Locate the cell with the specified text and output its (x, y) center coordinate. 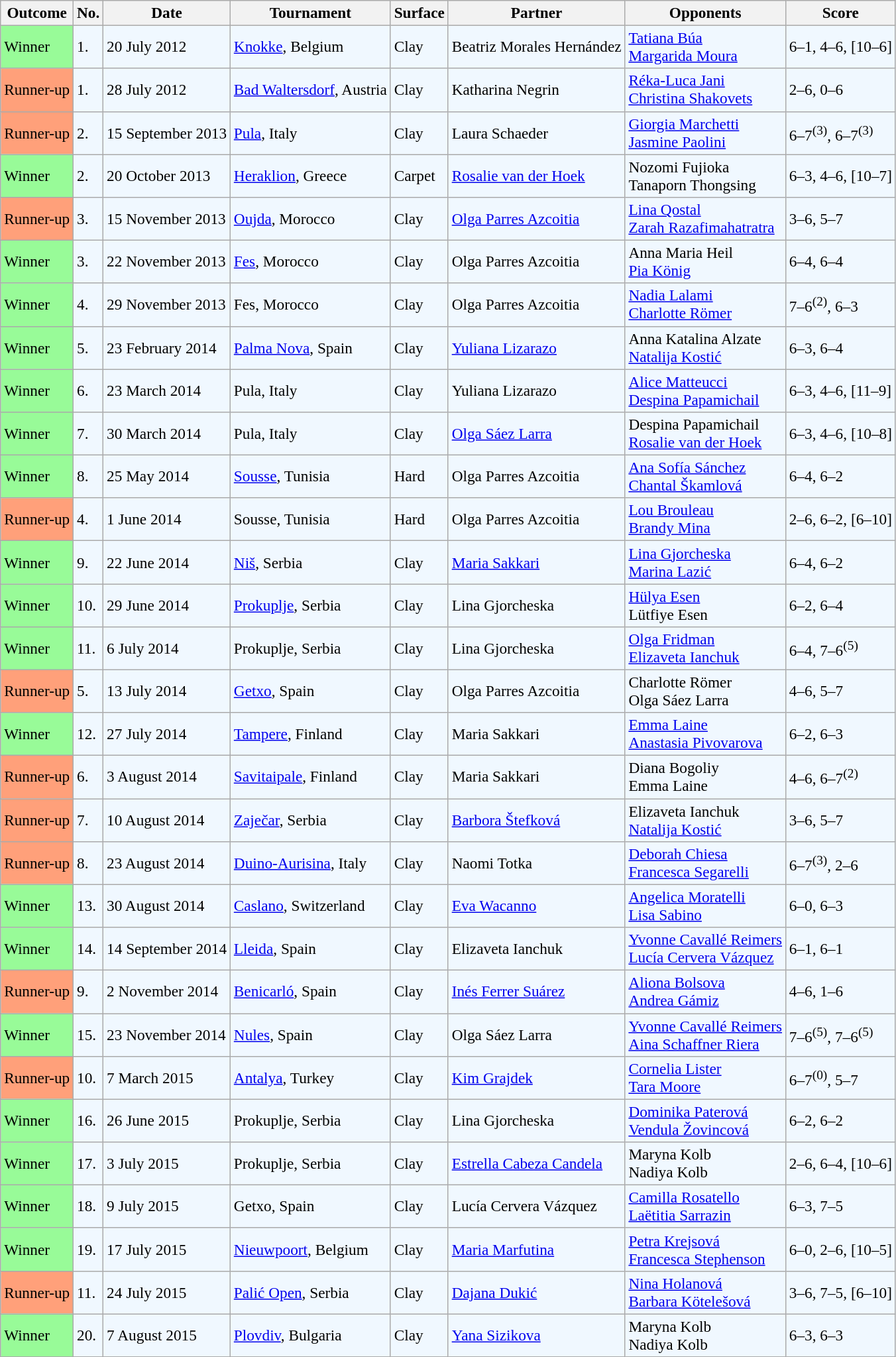
Rosalie van der Hoek (537, 175)
12. (89, 735)
Inés Ferrer Suárez (537, 992)
Camilla Rosatello Laëtitia Sarrazin (705, 1207)
Heraklion, Greece (310, 175)
6–1, 4–6, [10–6] (840, 46)
Elizaveta Ianchuk Natalija Kostić (705, 819)
Nina Holanová Barbara Kötelešová (705, 1293)
Anna Katalina Alzate Natalija Kostić (705, 347)
26 June 2015 (167, 1120)
20 October 2013 (167, 175)
30 August 2014 (167, 906)
Palma Nova, Spain (310, 347)
Katharina Negrin (537, 90)
25 May 2014 (167, 476)
14. (89, 948)
23 August 2014 (167, 863)
Nieuwpoort, Belgium (310, 1249)
Lleida, Spain (310, 948)
18. (89, 1207)
3 July 2015 (167, 1163)
6–7(3), 2–6 (840, 863)
2–6, 6–2, [6–10] (840, 520)
Nozomi Fujioka Tanaporn Thongsing (705, 175)
6–2, 6–2 (840, 1120)
Ana Sofía Sánchez Chantal Škamlová (705, 476)
Eva Wacanno (537, 906)
17 July 2015 (167, 1249)
Caslano, Switzerland (310, 906)
29 November 2013 (167, 305)
Opponents (705, 13)
Alice Matteucci Despina Papamichail (705, 390)
Yana Sizikova (537, 1335)
Date (167, 13)
16. (89, 1120)
6–7(0), 5–7 (840, 1078)
Anna Maria Heil Pia König (705, 261)
Diana Bogoliy Emma Laine (705, 777)
Antalya, Turkey (310, 1078)
Knokke, Belgium (310, 46)
Beatriz Morales Hernández (537, 46)
Estrella Cabeza Candela (537, 1163)
Naomi Totka (537, 863)
Réka-Luca Jani Christina Shakovets (705, 90)
Nules, Spain (310, 1034)
Deborah Chiesa Francesca Segarelli (705, 863)
22 November 2013 (167, 261)
6–3, 4–6, [11–9] (840, 390)
19. (89, 1249)
4–6, 1–6 (840, 992)
15 November 2013 (167, 219)
3 August 2014 (167, 777)
Yvonne Cavallé Reimers Aina Schaffner Riera (705, 1034)
Tournament (310, 13)
9 July 2015 (167, 1207)
Elizaveta Ianchuk (537, 948)
6–3, 6–3 (840, 1335)
Maria Marfutina (537, 1249)
10 August 2014 (167, 819)
17. (89, 1163)
Barbora Štefková (537, 819)
No. (89, 13)
6–0, 6–3 (840, 906)
13. (89, 906)
20 July 2012 (167, 46)
23 February 2014 (167, 347)
14 September 2014 (167, 948)
Score (840, 13)
30 March 2014 (167, 434)
13 July 2014 (167, 691)
2–6, 6–4, [10–6] (840, 1163)
Charlotte Römer Olga Sáez Larra (705, 691)
2–6, 0–6 (840, 90)
Emma Laine Anastasia Pivovarova (705, 735)
15. (89, 1034)
Lina Gjorcheska Marina Lazić (705, 562)
6 July 2014 (167, 648)
Nadia Lalami Charlotte Römer (705, 305)
6–1, 6–1 (840, 948)
Lina Qostal Zarah Razafimahatratra (705, 219)
Lou Brouleau Brandy Mina (705, 520)
Dominika Paterová Vendula Žovincová (705, 1120)
6–3, 4–6, [10–8] (840, 434)
28 July 2012 (167, 90)
6–3, 4–6, [10–7] (840, 175)
24 July 2015 (167, 1293)
Partner (537, 13)
20. (89, 1335)
6–0, 2–6, [10–5] (840, 1249)
6–4, 6–4 (840, 261)
Lucía Cervera Vázquez (537, 1207)
1 June 2014 (167, 520)
Oujda, Morocco (310, 219)
7–6(5), 7–6(5) (840, 1034)
6–7(3), 6–7(3) (840, 133)
Cornelia Lister Tara Moore (705, 1078)
2 November 2014 (167, 992)
6–2, 6–4 (840, 605)
Carpet (419, 175)
Yvonne Cavallé Reimers Lucía Cervera Vázquez (705, 948)
Tatiana Búa Margarida Moura (705, 46)
4–6, 6–7(2) (840, 777)
Niš, Serbia (310, 562)
22 June 2014 (167, 562)
6–3, 6–4 (840, 347)
Zaječar, Serbia (310, 819)
7–6(2), 6–3 (840, 305)
Outcome (37, 13)
Hülya Esen Lütfiye Esen (705, 605)
Kim Grajdek (537, 1078)
Tampere, Finland (310, 735)
Savitaipale, Finland (310, 777)
Despina Papamichail Rosalie van der Hoek (705, 434)
7 August 2015 (167, 1335)
Petra Krejsová Francesca Stephenson (705, 1249)
Surface (419, 13)
29 June 2014 (167, 605)
Duino-Aurisina, Italy (310, 863)
Palić Open, Serbia (310, 1293)
27 July 2014 (167, 735)
4–6, 5–7 (840, 691)
Benicarló, Spain (310, 992)
Plovdiv, Bulgaria (310, 1335)
Dajana Dukić (537, 1293)
Olga Fridman Elizaveta Ianchuk (705, 648)
3–6, 7–5, [6–10] (840, 1293)
23 March 2014 (167, 390)
6–2, 6–3 (840, 735)
23 November 2014 (167, 1034)
Laura Schaeder (537, 133)
Giorgia Marchetti Jasmine Paolini (705, 133)
Aliona Bolsova Andrea Gámiz (705, 992)
6–4, 7–6(5) (840, 648)
7 March 2015 (167, 1078)
6–3, 7–5 (840, 1207)
15 September 2013 (167, 133)
Angelica Moratelli Lisa Sabino (705, 906)
Bad Waltersdorf, Austria (310, 90)
